Extract the [X, Y] coordinate from the center of the cell holding the provided text.  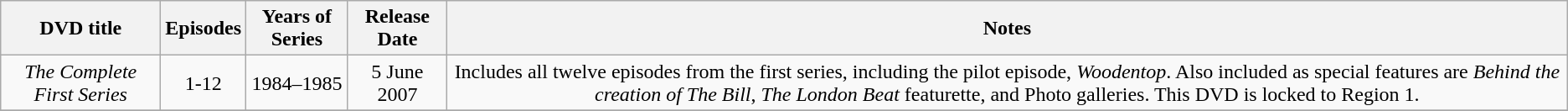
1-12 [204, 82]
The Complete First Series [80, 82]
Episodes [204, 29]
Years of Series [297, 29]
Release Date [397, 29]
DVD title [80, 29]
Notes [1007, 29]
1984–1985 [297, 82]
5 June 2007 [397, 82]
